Return [X, Y] of the center of cell containing provided text 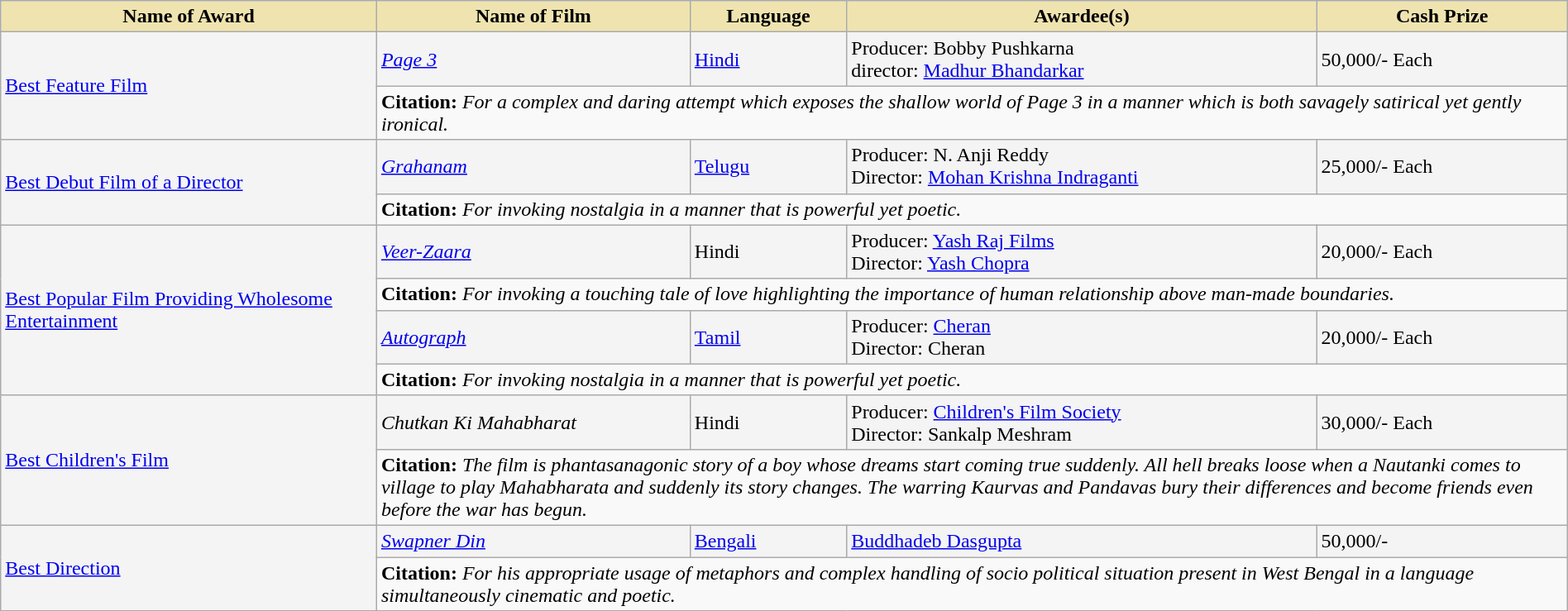
Grahanam [533, 167]
Producer: CheranDirector: Cheran [1082, 337]
Swapner Din [533, 541]
30,000/- Each [1442, 422]
Best Children's Film [189, 460]
Producer: Yash Raj FilmsDirector: Yash Chopra [1082, 251]
Name of Film [533, 17]
Telugu [767, 167]
Best Feature Film [189, 86]
50,000/- Each [1442, 60]
Producer: Children's Film SocietyDirector: Sankalp Meshram [1082, 422]
Bengali [767, 541]
Producer: Bobby Pushkarnadirector: Madhur Bhandarkar [1082, 60]
Page 3 [533, 60]
Name of Award [189, 17]
Autograph [533, 337]
Best Debut Film of a Director [189, 182]
Producer: N. Anji ReddyDirector: Mohan Krishna Indraganti [1082, 167]
Best Direction [189, 567]
Citation: For invoking a touching tale of love highlighting the importance of human relationship above man-made boundaries. [972, 294]
50,000/- [1442, 541]
Chutkan Ki Mahabharat [533, 422]
Buddhadeb Dasgupta [1082, 541]
Awardee(s) [1082, 17]
Tamil [767, 337]
Cash Prize [1442, 17]
Veer-Zaara [533, 251]
Language [767, 17]
Best Popular Film Providing Wholesome Entertainment [189, 310]
25,000/- Each [1442, 167]
